From the cell containing the given text, extract its center point as [x, y] coordinate. 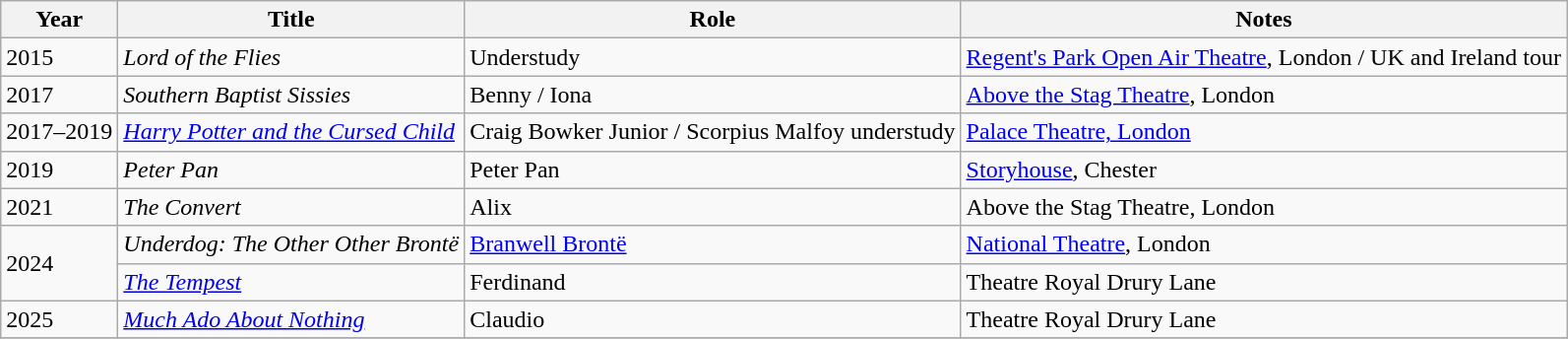
2017 [59, 95]
Palace Theatre, London [1264, 132]
Lord of the Flies [291, 57]
Harry Potter and the Cursed Child [291, 132]
Branwell Brontë [713, 244]
Storyhouse, Chester [1264, 169]
Understudy [713, 57]
2025 [59, 319]
Regent's Park Open Air Theatre, London / UK and Ireland tour [1264, 57]
Underdog: The Other Other Brontë [291, 244]
Role [713, 20]
The Tempest [291, 282]
Claudio [713, 319]
Much Ado About Nothing [291, 319]
Craig Bowker Junior / Scorpius Malfoy understudy [713, 132]
Southern Baptist Sissies [291, 95]
2017–2019 [59, 132]
2021 [59, 207]
2015 [59, 57]
Benny / Iona [713, 95]
Title [291, 20]
Year [59, 20]
Ferdinand [713, 282]
Alix [713, 207]
National Theatre, London [1264, 244]
2019 [59, 169]
Notes [1264, 20]
The Convert [291, 207]
2024 [59, 263]
